Locate the cell with the specified text and output its [X, Y] center coordinate. 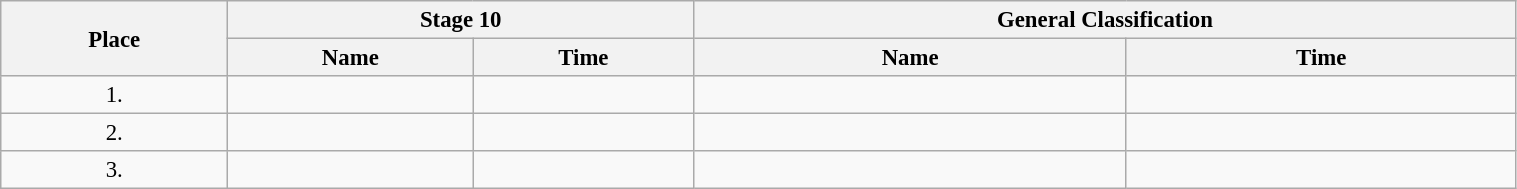
2. [114, 133]
1. [114, 95]
Stage 10 [461, 20]
Place [114, 38]
General Classification [1105, 20]
3. [114, 170]
